Detect which cell encompasses the target text, then output its (x, y) center coordinate. 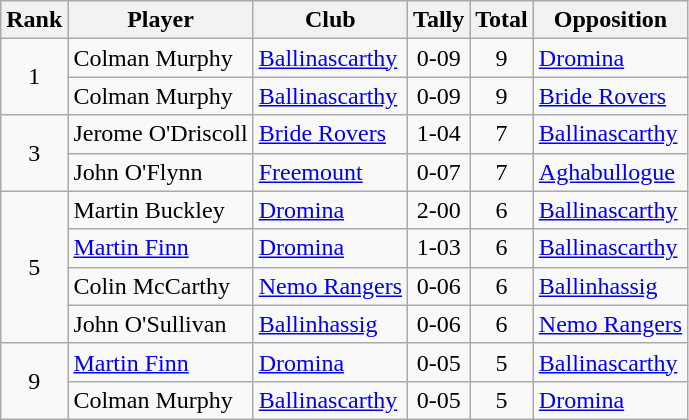
Rank (34, 20)
Player (160, 20)
1-03 (439, 248)
Total (502, 20)
Opposition (610, 20)
John O'Sullivan (160, 324)
Colin McCarthy (160, 286)
Club (330, 20)
John O'Flynn (160, 172)
Freemount (330, 172)
2-00 (439, 210)
Jerome O'Driscoll (160, 134)
1-04 (439, 134)
0-07 (439, 172)
Aghabullogue (610, 172)
3 (34, 153)
Tally (439, 20)
1 (34, 77)
Martin Buckley (160, 210)
